Output the [X, Y] coordinate of the center of the cell containing the given text.  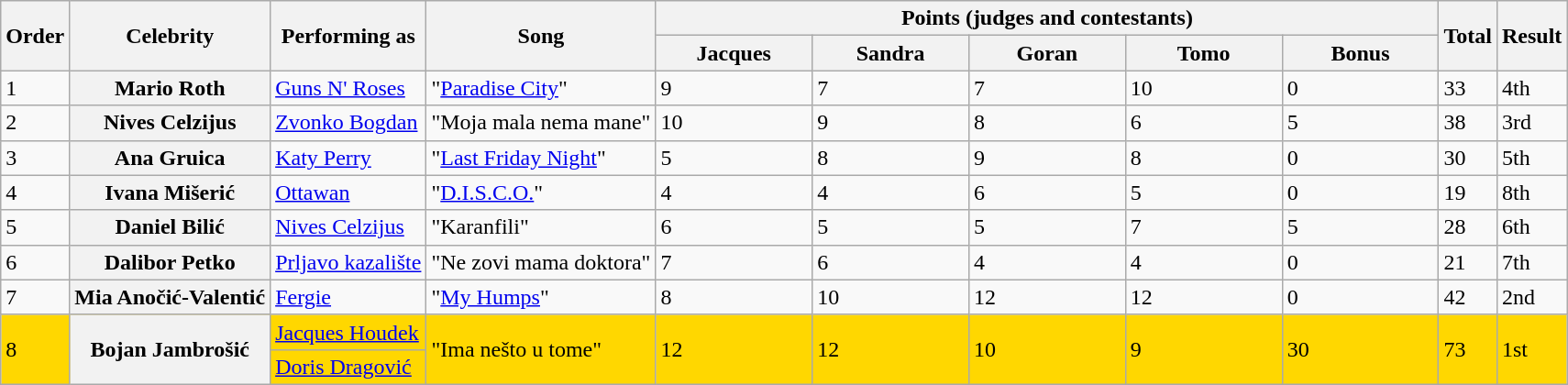
Order [35, 36]
73 [1468, 349]
21 [1468, 262]
1 [35, 88]
Katy Perry [348, 158]
Mario Roth [171, 88]
Daniel Bilić [171, 227]
Bojan Jambrošić [171, 349]
Prljavo kazalište [348, 262]
3 [35, 158]
"D.I.S.C.O." [541, 192]
Guns N' Roses [348, 88]
4th [1531, 88]
Sandra [891, 53]
Jacques [734, 53]
Jacques Houdek [348, 332]
Result [1531, 36]
Fergie [348, 297]
19 [1468, 192]
Performing as [348, 36]
"Karanfili" [541, 227]
"Ima nešto u tome" [541, 349]
"Ne zovi mama doktora" [541, 262]
6th [1531, 227]
8th [1531, 192]
3rd [1531, 123]
Points (judges and contestants) [1047, 18]
Bonus [1361, 53]
"Moja mala nema mane" [541, 123]
Ivana Mišerić [171, 192]
"My Humps" [541, 297]
Dalibor Petko [171, 262]
Doris Dragović [348, 367]
Ana Gruica [171, 158]
Zvonko Bogdan [348, 123]
"Last Friday Night" [541, 158]
Celebrity [171, 36]
2nd [1531, 297]
33 [1468, 88]
42 [1468, 297]
Song [541, 36]
2 [35, 123]
5th [1531, 158]
Tomo [1203, 53]
"Paradise City" [541, 88]
1st [1531, 349]
28 [1468, 227]
Goran [1047, 53]
7th [1531, 262]
38 [1468, 123]
Ottawan [348, 192]
Total [1468, 36]
Mia Anočić-Valentić [171, 297]
